Find where the given text appears and provide that cell's center as (X, Y) coordinate. 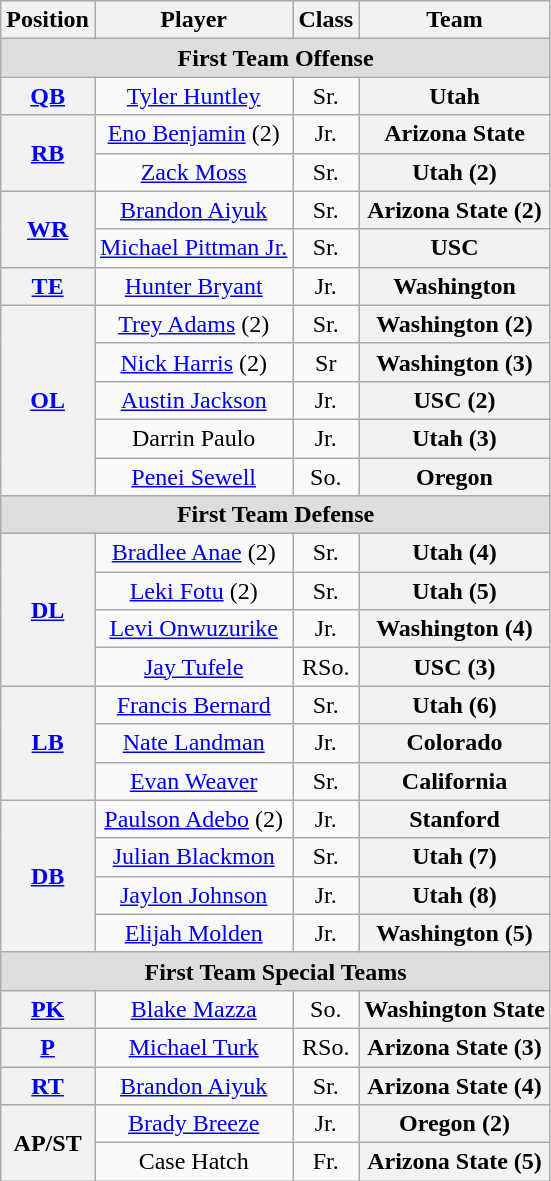
TE (48, 286)
Washington (2) (455, 324)
Paulson Adebo (2) (193, 819)
DB (48, 876)
Michael Pittman Jr. (193, 248)
Washington (3) (455, 362)
Leki Fotu (2) (193, 591)
Tyler Huntley (193, 96)
Arizona State (2) (455, 210)
Utah (5) (455, 591)
Team (455, 20)
Sr (326, 362)
Hunter Bryant (193, 286)
PK (48, 1009)
Arizona State (5) (455, 1162)
Arizona State (455, 134)
Levi Onwuzurike (193, 629)
Evan Weaver (193, 781)
Class (326, 20)
Arizona State (3) (455, 1047)
LB (48, 743)
Utah (455, 96)
Brady Breeze (193, 1124)
USC (3) (455, 667)
Utah (8) (455, 895)
Position (48, 20)
Oregon (2) (455, 1124)
Julian Blackmon (193, 857)
USC (2) (455, 400)
First Team Defense (276, 515)
Michael Turk (193, 1047)
Darrin Paulo (193, 438)
Zack Moss (193, 172)
Oregon (455, 477)
RB (48, 153)
Utah (7) (455, 857)
Washington (455, 286)
Fr. (326, 1162)
Jay Tufele (193, 667)
Washington State (455, 1009)
Nate Landman (193, 743)
Francis Bernard (193, 705)
First Team Special Teams (276, 971)
Utah (3) (455, 438)
WR (48, 229)
DL (48, 610)
Blake Mazza (193, 1009)
Arizona State (4) (455, 1085)
AP/ST (48, 1143)
Nick Harris (2) (193, 362)
Trey Adams (2) (193, 324)
Bradlee Anae (2) (193, 553)
P (48, 1047)
Austin Jackson (193, 400)
Stanford (455, 819)
Eno Benjamin (2) (193, 134)
California (455, 781)
USC (455, 248)
Case Hatch (193, 1162)
Washington (5) (455, 933)
First Team Offense (276, 58)
Washington (4) (455, 629)
QB (48, 96)
Colorado (455, 743)
Penei Sewell (193, 477)
Utah (4) (455, 553)
RT (48, 1085)
Jaylon Johnson (193, 895)
Utah (6) (455, 705)
OL (48, 400)
Utah (2) (455, 172)
Elijah Molden (193, 933)
Player (193, 20)
